Determine the (X, Y) coordinate at the center of the cell enclosing the given text.  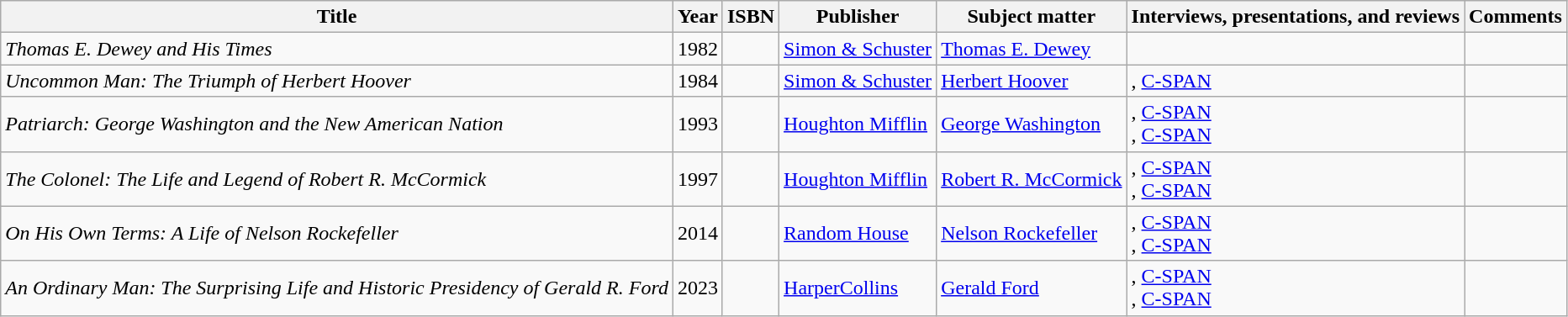
The Colonel: The Life and Legend of Robert R. McCormick (337, 178)
An Ordinary Man: The Surprising Life and Historic Presidency of Gerald R. Ford (337, 288)
1982 (698, 49)
Herbert Hoover (1032, 81)
Thomas E. Dewey (1032, 49)
Nelson Rockefeller (1032, 234)
1997 (698, 178)
Robert R. McCormick (1032, 178)
Title (337, 17)
Comments (1516, 17)
1993 (698, 124)
Subject matter (1032, 17)
Gerald Ford (1032, 288)
Year (698, 17)
Uncommon Man: The Triumph of Herbert Hoover (337, 81)
Thomas E. Dewey and His Times (337, 49)
Interviews, presentations, and reviews (1296, 17)
Publisher (858, 17)
Random House (858, 234)
On His Own Terms: A Life of Nelson Rockefeller (337, 234)
George Washington (1032, 124)
1984 (698, 81)
2014 (698, 234)
, C-SPAN (1296, 81)
ISBN (750, 17)
Patriarch: George Washington and the New American Nation (337, 124)
2023 (698, 288)
HarperCollins (858, 288)
